For the text-containing cell, return its midpoint in [X, Y] coordinate format. 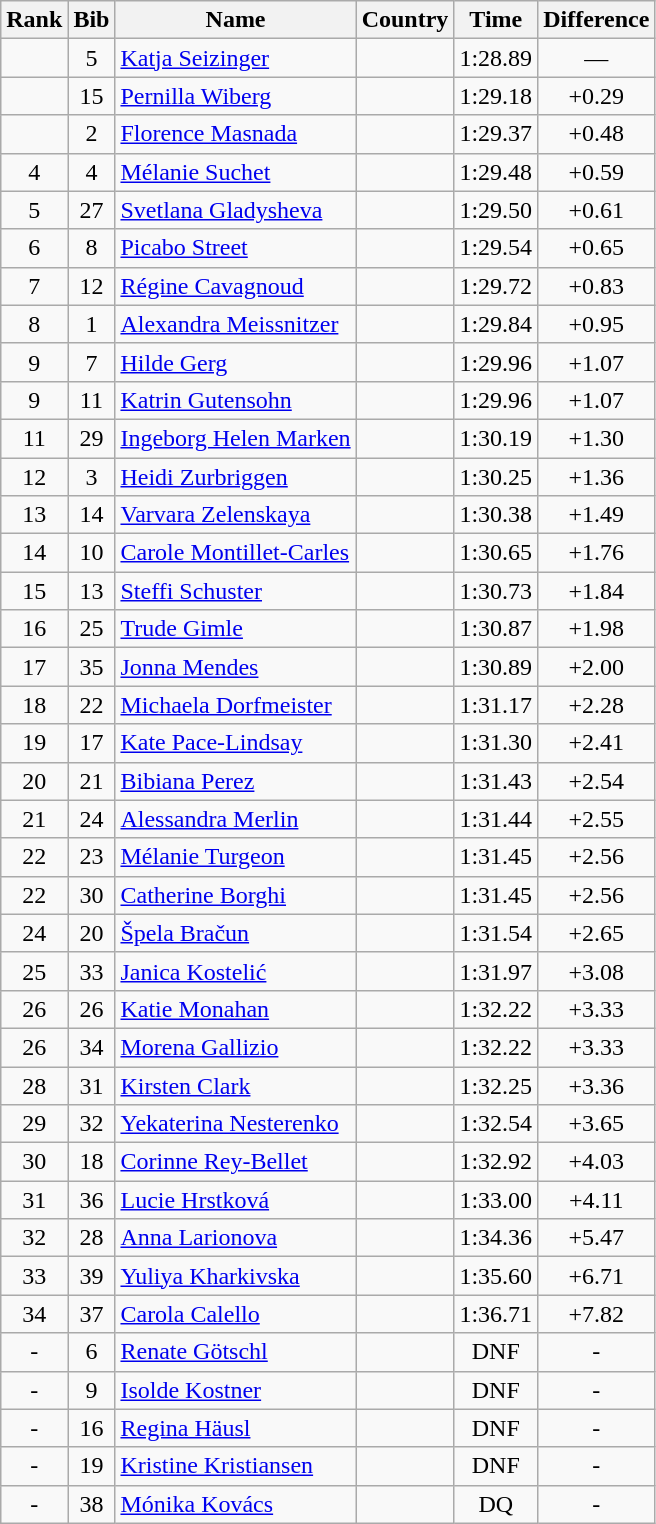
— [596, 58]
1:31.17 [496, 705]
Renate Götschl [236, 1352]
Lucie Hrstková [236, 1200]
Alexandra Meissnitzer [236, 324]
1 [92, 324]
+3.36 [596, 1085]
1:29.54 [496, 248]
+0.61 [596, 210]
+3.08 [596, 971]
+2.54 [596, 781]
+2.41 [596, 743]
+0.65 [596, 248]
Steffi Schuster [236, 591]
1:33.00 [496, 1200]
Régine Cavagnoud [236, 286]
1:30.89 [496, 667]
+0.59 [596, 172]
Bibiana Perez [236, 781]
Morena Gallizio [236, 1047]
Carole Montillet-Carles [236, 553]
1:36.71 [496, 1314]
Picabo Street [236, 248]
Hilde Gerg [236, 362]
+7.82 [596, 1314]
10 [92, 553]
Yuliya Kharkivska [236, 1276]
Katja Seizinger [236, 58]
Heidi Zurbriggen [236, 477]
+5.47 [596, 1238]
+0.48 [596, 134]
1:29.84 [496, 324]
Svetlana Gladysheva [236, 210]
Carola Calello [236, 1314]
1:31.44 [496, 819]
23 [92, 857]
1:31.30 [496, 743]
Kirsten Clark [236, 1085]
+1.36 [596, 477]
Katrin Gutensohn [236, 400]
Corinne Rey-Bellet [236, 1162]
38 [92, 1504]
+1.49 [596, 515]
+2.65 [596, 933]
Yekaterina Nesterenko [236, 1124]
+4.03 [596, 1162]
Špela Bračun [236, 933]
3 [92, 477]
Janica Kostelić [236, 971]
1:32.25 [496, 1085]
+4.11 [596, 1200]
1:34.36 [496, 1238]
+1.30 [596, 438]
Mélanie Suchet [236, 172]
+2.55 [596, 819]
1:31.97 [496, 971]
35 [92, 667]
1:29.18 [496, 96]
Country [405, 20]
Catherine Borghi [236, 895]
+3.65 [596, 1124]
Mónika Kovács [236, 1504]
+6.71 [596, 1276]
1:31.43 [496, 781]
Alessandra Merlin [236, 819]
Mélanie Turgeon [236, 857]
2 [92, 134]
1:30.87 [496, 629]
Difference [596, 20]
1:30.38 [496, 515]
27 [92, 210]
Kristine Kristiansen [236, 1466]
1:29.72 [496, 286]
Florence Masnada [236, 134]
Isolde Kostner [236, 1390]
+1.98 [596, 629]
39 [92, 1276]
1:32.92 [496, 1162]
1:31.54 [496, 933]
1:29.37 [496, 134]
+0.29 [596, 96]
Varvara Zelenskaya [236, 515]
Time [496, 20]
36 [92, 1200]
37 [92, 1314]
1:30.19 [496, 438]
Jonna Mendes [236, 667]
Michaela Dorfmeister [236, 705]
+2.00 [596, 667]
+2.28 [596, 705]
+1.84 [596, 591]
Anna Larionova [236, 1238]
1:30.65 [496, 553]
Pernilla Wiberg [236, 96]
1:28.89 [496, 58]
+1.76 [596, 553]
Bib [92, 20]
1:30.73 [496, 591]
+0.95 [596, 324]
1:29.50 [496, 210]
Kate Pace-Lindsay [236, 743]
Katie Monahan [236, 1009]
Ingeborg Helen Marken [236, 438]
+0.83 [596, 286]
Trude Gimle [236, 629]
1:35.60 [496, 1276]
Name [236, 20]
1:30.25 [496, 477]
1:32.54 [496, 1124]
Rank [34, 20]
Regina Häusl [236, 1428]
1:29.48 [496, 172]
DQ [496, 1504]
